Determine the [x, y] coordinate at the center of the cell enclosing the given text.  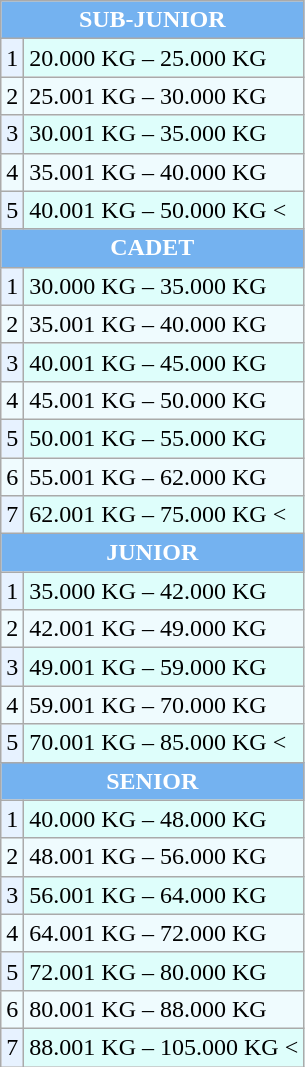
40.000 KG – 48.000 KG [164, 819]
56.001 KG – 64.000 KG [164, 895]
SUB-JUNIOR [152, 20]
55.001 KG – 62.000 KG [164, 477]
30.000 KG – 35.000 KG [164, 286]
CADET [152, 248]
72.001 KG – 80.000 KG [164, 971]
62.001 KG – 75.000 KG < [164, 515]
20.000 KG – 25.000 KG [164, 58]
25.001 KG – 30.000 KG [164, 96]
40.001 KG – 50.000 KG < [164, 210]
45.001 KG – 50.000 KG [164, 400]
48.001 KG – 56.000 KG [164, 857]
50.001 KG – 55.000 KG [164, 438]
40.001 KG – 45.000 KG [164, 362]
SENIOR [152, 781]
35.000 KG – 42.000 KG [164, 591]
59.001 KG – 70.000 KG [164, 705]
88.001 KG – 105.000 KG < [164, 1047]
JUNIOR [152, 553]
49.001 KG – 59.000 KG [164, 667]
70.001 KG – 85.000 KG < [164, 743]
42.001 KG – 49.000 KG [164, 629]
80.001 KG – 88.000 KG [164, 1009]
30.001 KG – 35.000 KG [164, 134]
64.001 KG – 72.000 KG [164, 933]
